Output the (x, y) coordinate of the center of the cell containing the given text.  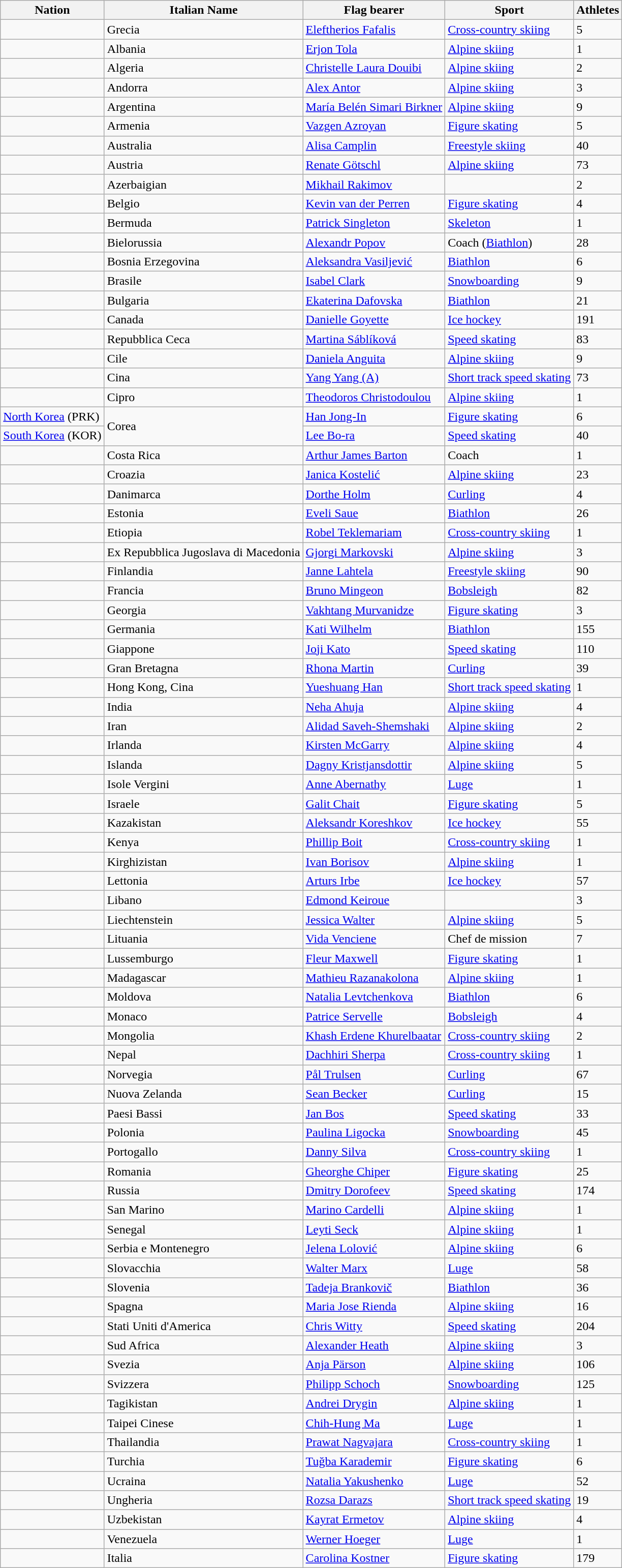
Algeria (203, 68)
Mikhail Rakimov (374, 184)
Paesi Bassi (203, 1113)
Jessica Walter (374, 920)
125 (598, 1384)
Alexandr Popov (374, 243)
179 (598, 1558)
Liechtenstein (203, 920)
Argentina (203, 107)
Lituania (203, 939)
Kayrat Ermetov (374, 1520)
Bielorussia (203, 243)
Polonia (203, 1132)
Isole Vergini (203, 784)
Croazia (203, 474)
Arturs Irbe (374, 881)
33 (598, 1113)
Galit Chait (374, 803)
Bosnia Erzegovina (203, 262)
Eleftherios Fafalis (374, 29)
Rozsa Darazs (374, 1500)
67 (598, 1074)
Danielle Goyette (374, 320)
Dagny Kristjansdottir (374, 765)
Daniela Anguita (374, 358)
Yang Yang (A) (374, 378)
Armenia (203, 126)
Eveli Saue (374, 513)
Tagikistan (203, 1403)
Janne Lahtela (374, 571)
Patrice Servelle (374, 1016)
Maria Jose Rienda (374, 1307)
Dmitry Dorofeev (374, 1191)
Lee Bo-ra (374, 436)
Neha Ahuja (374, 707)
Alisa Camplin (374, 145)
Gjorgi Markovski (374, 552)
Coach (Biathlon) (509, 243)
Khash Erdene Khurelbaatar (374, 1036)
Thailandia (203, 1442)
Lettonia (203, 881)
Islanda (203, 765)
Christelle Laura Douibi (374, 68)
Skeleton (509, 223)
Arthur James Barton (374, 455)
Alex Antor (374, 87)
106 (598, 1365)
Joji Kato (374, 649)
Edmond Keiroue (374, 900)
Israele (203, 803)
Francia (203, 591)
Tuğba Karademir (374, 1461)
Andorra (203, 87)
Yueshuang Han (374, 687)
Libano (203, 900)
55 (598, 823)
45 (598, 1132)
Kati Wilhelm (374, 629)
Madagascar (203, 978)
Janica Kostelić (374, 474)
Taipei Cinese (203, 1423)
Leyti Seck (374, 1229)
Ekaterina Dafovska (374, 300)
Monaco (203, 1016)
Belgio (203, 203)
Kazakistan (203, 823)
Corea (203, 426)
Rhona Martin (374, 668)
28 (598, 243)
Estonia (203, 513)
San Marino (203, 1210)
Patrick Singleton (374, 223)
Alidad Saveh-Shemshaki (374, 726)
Sean Becker (374, 1094)
Repubblica Ceca (203, 339)
Sud Africa (203, 1345)
Chef de mission (509, 939)
Danimarca (203, 494)
Ex Repubblica Jugoslava di Macedonia (203, 552)
Canada (203, 320)
North Korea (PRK) (52, 416)
Bruno Mingeon (374, 591)
19 (598, 1500)
Natalia Yakushenko (374, 1481)
Bulgaria (203, 300)
Norvegia (203, 1074)
Kevin van der Perren (374, 203)
Kirsten McGarry (374, 745)
Gheorghe Chiper (374, 1171)
Mongolia (203, 1036)
25 (598, 1171)
Venezuela (203, 1539)
Dachhiri Sherpa (374, 1055)
Azerbaigian (203, 184)
Philipp Schoch (374, 1384)
Sport (509, 10)
Martina Sáblíková (374, 339)
Giappone (203, 649)
María Belén Simari Birkner (374, 107)
Cile (203, 358)
155 (598, 629)
36 (598, 1287)
Aleksandr Koreshkov (374, 823)
191 (598, 320)
Chris Witty (374, 1326)
Germania (203, 629)
Athletes (598, 10)
Vida Venciene (374, 939)
Danny Silva (374, 1152)
Cina (203, 378)
Senegal (203, 1229)
Italian Name (203, 10)
Spagna (203, 1307)
7 (598, 939)
Alexander Heath (374, 1345)
Pål Trulsen (374, 1074)
Tadeja Brankovič (374, 1287)
174 (598, 1191)
Ucraina (203, 1481)
Marino Cardelli (374, 1210)
India (203, 707)
Grecia (203, 29)
Romania (203, 1171)
Albania (203, 49)
Han Jong-In (374, 416)
Cipro (203, 397)
Etiopia (203, 532)
Ivan Borisov (374, 862)
Anja Pärson (374, 1365)
Slovenia (203, 1287)
South Korea (KOR) (52, 436)
Andrei Drygin (374, 1403)
Aleksandra Vasiljević (374, 262)
Carolina Kostner (374, 1558)
Nepal (203, 1055)
83 (598, 339)
Serbia e Montenegro (203, 1249)
90 (598, 571)
Vakhtang Murvanidze (374, 610)
Natalia Levtchenkova (374, 997)
Jelena Lolović (374, 1249)
Kenya (203, 842)
Brasile (203, 281)
Slovacchia (203, 1268)
57 (598, 881)
52 (598, 1481)
Iran (203, 726)
Vazgen Azroyan (374, 126)
Nation (52, 10)
Kirghizistan (203, 862)
Georgia (203, 610)
Ungheria (203, 1500)
21 (598, 300)
Werner Hoeger (374, 1539)
16 (598, 1307)
Irlanda (203, 745)
Turchia (203, 1461)
Svezia (203, 1365)
Svizzera (203, 1384)
Australia (203, 145)
Finlandia (203, 571)
Flag bearer (374, 10)
Walter Marx (374, 1268)
Theodoros Christodoulou (374, 397)
82 (598, 591)
Erjon Tola (374, 49)
110 (598, 649)
Italia (203, 1558)
Paulina Ligocka (374, 1132)
Anne Abernathy (374, 784)
Russia (203, 1191)
Nuova Zelanda (203, 1094)
Costa Rica (203, 455)
Coach (509, 455)
15 (598, 1094)
Gran Bretagna (203, 668)
Mathieu Razanakolona (374, 978)
Prawat Nagvajara (374, 1442)
Portogallo (203, 1152)
Stati Uniti d'America (203, 1326)
Isabel Clark (374, 281)
Jan Bos (374, 1113)
26 (598, 513)
39 (598, 668)
Renate Götschl (374, 165)
Uzbekistan (203, 1520)
Austria (203, 165)
Fleur Maxwell (374, 958)
Hong Kong, Cina (203, 687)
23 (598, 474)
58 (598, 1268)
Moldova (203, 997)
Chih-Hung Ma (374, 1423)
Dorthe Holm (374, 494)
Phillip Boit (374, 842)
Lussemburgo (203, 958)
Bermuda (203, 223)
204 (598, 1326)
Robel Teklemariam (374, 532)
